From the cell containing the given text, extract its center point as (X, Y) coordinate. 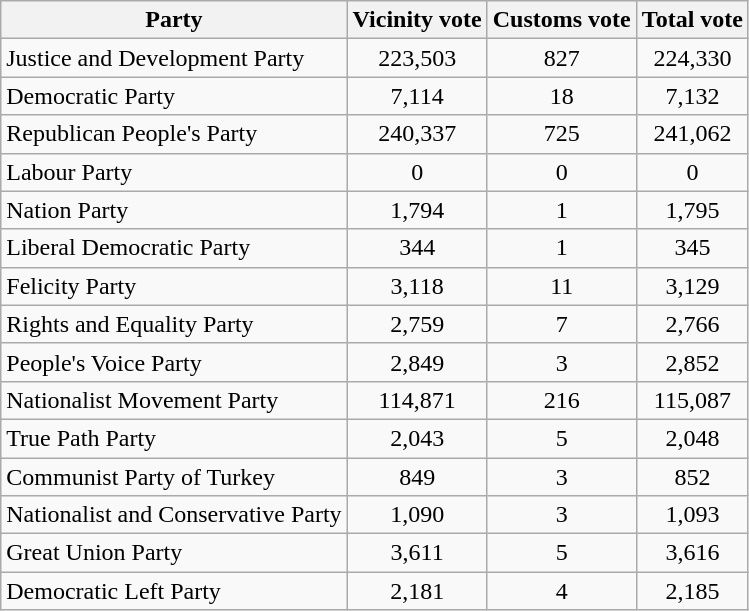
344 (417, 248)
3,616 (692, 553)
1,795 (692, 210)
115,087 (692, 400)
2,185 (692, 591)
7,114 (417, 96)
241,062 (692, 134)
2,849 (417, 362)
18 (562, 96)
Nation Party (174, 210)
3,611 (417, 553)
852 (692, 477)
Party (174, 20)
224,330 (692, 58)
Democratic Left Party (174, 591)
Rights and Equality Party (174, 324)
True Path Party (174, 438)
4 (562, 591)
827 (562, 58)
Customs vote (562, 20)
2,181 (417, 591)
240,337 (417, 134)
Vicinity vote (417, 20)
2,852 (692, 362)
345 (692, 248)
725 (562, 134)
1,093 (692, 515)
Felicity Party (174, 286)
114,871 (417, 400)
Great Union Party (174, 553)
2,759 (417, 324)
Total vote (692, 20)
Justice and Development Party (174, 58)
Democratic Party (174, 96)
1,794 (417, 210)
11 (562, 286)
849 (417, 477)
3,129 (692, 286)
7,132 (692, 96)
Liberal Democratic Party (174, 248)
Nationalist and Conservative Party (174, 515)
223,503 (417, 58)
Labour Party (174, 172)
People's Voice Party (174, 362)
3,118 (417, 286)
Republican People's Party (174, 134)
Nationalist Movement Party (174, 400)
7 (562, 324)
216 (562, 400)
2,766 (692, 324)
Communist Party of Turkey (174, 477)
2,048 (692, 438)
2,043 (417, 438)
1,090 (417, 515)
